Return [x, y] of the center of cell containing provided text 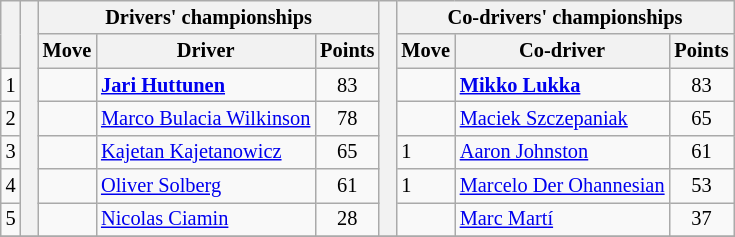
Aaron Johnston [562, 152]
Marcelo Der Ohannesian [562, 186]
Marco Bulacia Wilkinson [206, 118]
2 [11, 118]
Maciek Szczepaniak [562, 118]
Co-driver [562, 51]
Co-drivers' championships [564, 17]
4 [11, 186]
Jari Huttunen [206, 85]
3 [11, 152]
53 [701, 186]
5 [11, 219]
Mikko Lukka [562, 85]
Nicolas Ciamin [206, 219]
Oliver Solberg [206, 186]
Marc Martí [562, 219]
28 [347, 219]
37 [701, 219]
78 [347, 118]
Driver [206, 51]
Drivers' championships [209, 17]
Kajetan Kajetanowicz [206, 152]
